Return the [x, y] coordinate for the center point of the cell that contains the specified text.  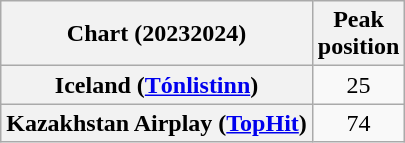
74 [358, 123]
Chart (20232024) [157, 34]
Peak position [358, 34]
Iceland (Tónlistinn) [157, 85]
Kazakhstan Airplay (TopHit) [157, 123]
25 [358, 85]
